For the text-containing cell, return its midpoint in (X, Y) coordinate format. 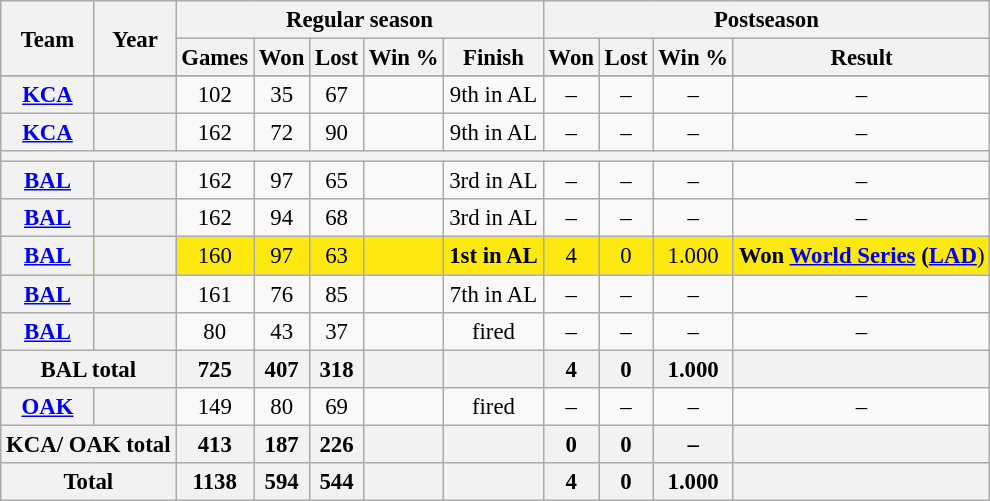
72 (282, 133)
Finish (494, 58)
407 (282, 369)
Won World Series (LAD) (861, 256)
160 (215, 256)
67 (337, 95)
KCA/ OAK total (88, 444)
1138 (215, 482)
318 (337, 369)
544 (337, 482)
BAL total (88, 369)
Year (135, 38)
413 (215, 444)
226 (337, 444)
68 (337, 219)
725 (215, 369)
90 (337, 133)
69 (337, 406)
63 (337, 256)
7th in AL (494, 294)
187 (282, 444)
37 (337, 331)
Result (861, 58)
Total (88, 482)
Team (48, 38)
102 (215, 95)
65 (337, 181)
149 (215, 406)
1st in AL (494, 256)
94 (282, 219)
Games (215, 58)
43 (282, 331)
594 (282, 482)
Postseason (766, 20)
76 (282, 294)
161 (215, 294)
35 (282, 95)
Regular season (360, 20)
85 (337, 294)
OAK (48, 406)
